Capture the cell that displays the provided text and extract its [X, Y] central coordinate. 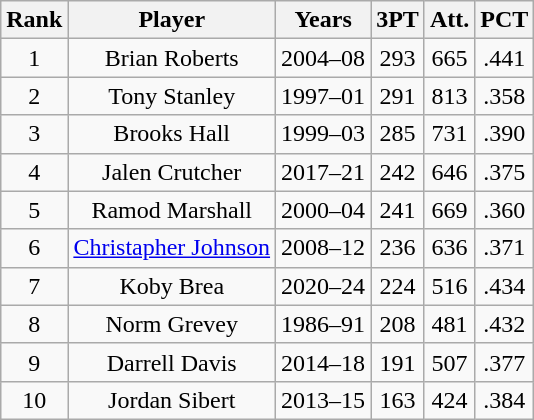
3 [34, 134]
481 [449, 324]
2017–21 [324, 172]
4 [34, 172]
208 [398, 324]
507 [449, 362]
.377 [504, 362]
1999–03 [324, 134]
2000–04 [324, 210]
669 [449, 210]
636 [449, 248]
Jalen Crutcher [172, 172]
Years [324, 20]
163 [398, 400]
.358 [504, 96]
242 [398, 172]
3PT [398, 20]
1 [34, 58]
Rank [34, 20]
2008–12 [324, 248]
424 [449, 400]
.371 [504, 248]
Koby Brea [172, 286]
Ramod Marshall [172, 210]
Tony Stanley [172, 96]
285 [398, 134]
291 [398, 96]
.432 [504, 324]
665 [449, 58]
Player [172, 20]
9 [34, 362]
.441 [504, 58]
PCT [504, 20]
2020–24 [324, 286]
6 [34, 248]
1997–01 [324, 96]
Att. [449, 20]
.384 [504, 400]
813 [449, 96]
7 [34, 286]
293 [398, 58]
Brooks Hall [172, 134]
224 [398, 286]
10 [34, 400]
2013–15 [324, 400]
646 [449, 172]
516 [449, 286]
Christapher Johnson [172, 248]
Brian Roberts [172, 58]
.434 [504, 286]
1986–91 [324, 324]
2014–18 [324, 362]
8 [34, 324]
.375 [504, 172]
2 [34, 96]
Jordan Sibert [172, 400]
.360 [504, 210]
236 [398, 248]
.390 [504, 134]
5 [34, 210]
731 [449, 134]
191 [398, 362]
Darrell Davis [172, 362]
2004–08 [324, 58]
Norm Grevey [172, 324]
241 [398, 210]
